Locate the cell with the specified text and output its (X, Y) center coordinate. 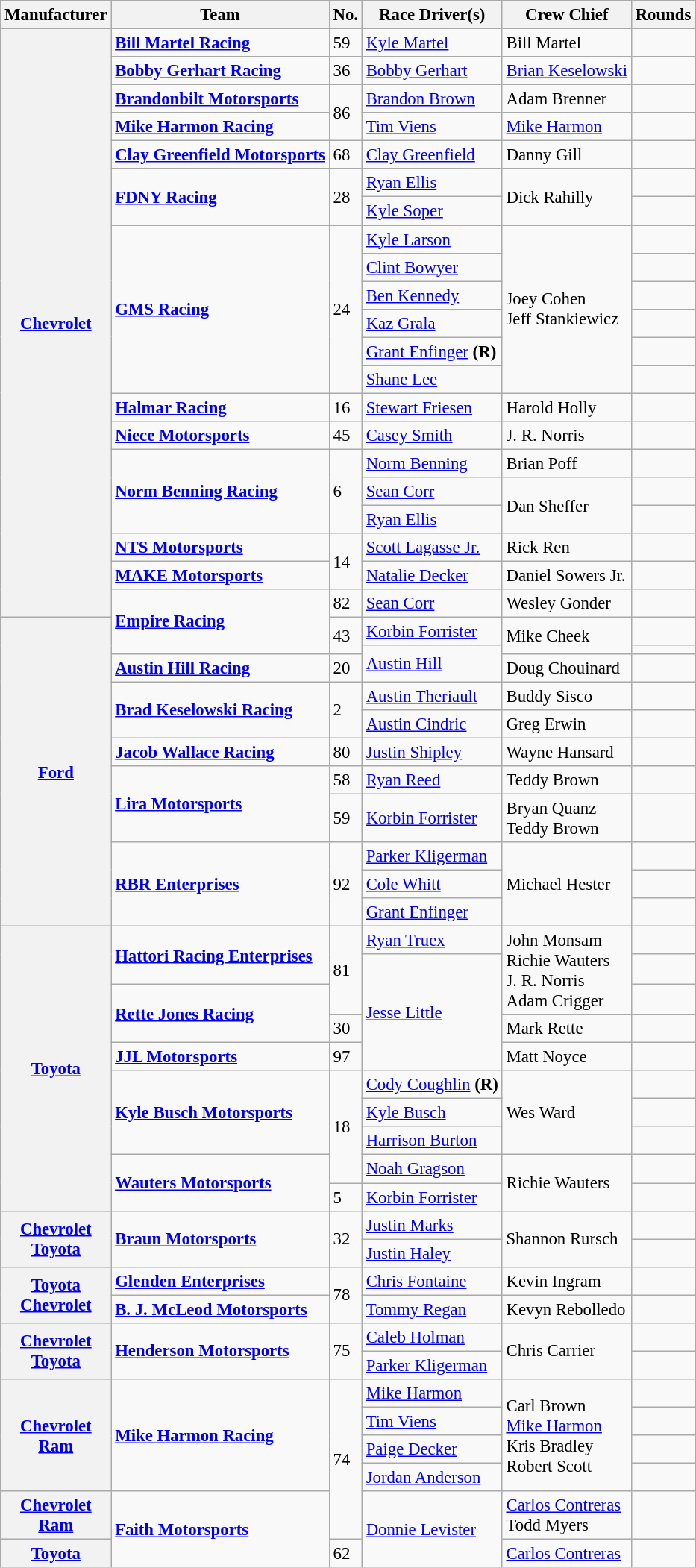
Ryan Reed (432, 780)
75 (345, 1352)
Austin Theriault (432, 696)
Austin Hill (432, 664)
Justin Haley (432, 1253)
58 (345, 780)
Carlos Contreras Todd Myers (567, 1516)
80 (345, 752)
NTS Motorsports (220, 548)
Kaz Grala (432, 323)
Matt Noyce (567, 1057)
20 (345, 668)
Glenden Enterprises (220, 1281)
Clint Bowyer (432, 267)
32 (345, 1238)
Cole Whitt (432, 884)
Brad Keselowski Racing (220, 710)
86 (345, 113)
Buddy Sisco (567, 696)
Wesley Gonder (567, 603)
Team (220, 15)
Mike Cheek (567, 636)
Kyle Martel (432, 43)
Michael Hester (567, 885)
Shannon Rursch (567, 1238)
Stewart Friesen (432, 407)
RBR Enterprises (220, 885)
81 (345, 971)
78 (345, 1295)
Halmar Racing (220, 407)
Harold Holly (567, 407)
Jesse Little (432, 1012)
Daniel Sowers Jr. (567, 576)
Clay Greenfield Motorsports (220, 155)
Norm Benning (432, 463)
Wes Ward (567, 1113)
Richie Wauters (567, 1183)
Grant Enfinger (R) (432, 351)
Race Driver(s) (432, 15)
68 (345, 155)
MAKE Motorsports (220, 576)
Shane Lee (432, 380)
Justin Marks (432, 1225)
82 (345, 603)
Teddy Brown (567, 780)
Toyota Chevrolet (56, 1295)
Austin Hill Racing (220, 668)
Bill Martel Racing (220, 43)
45 (345, 436)
Dan Sheffer (567, 506)
6 (345, 491)
16 (345, 407)
Norm Benning Racing (220, 491)
74 (345, 1459)
Doug Chouinard (567, 668)
5 (345, 1197)
Cody Coughlin (R) (432, 1085)
GMS Racing (220, 310)
Caleb Holman (432, 1337)
Rette Jones Racing (220, 1014)
Kyle Larson (432, 239)
Jordan Anderson (432, 1478)
Brandonbilt Motorsports (220, 99)
36 (345, 71)
62 (345, 1554)
Chris Fontaine (432, 1281)
Mark Rette (567, 1029)
Kyle Busch Motorsports (220, 1113)
Rounds (662, 15)
Henderson Motorsports (220, 1352)
Wayne Hansard (567, 752)
Bill Martel (567, 43)
92 (345, 885)
14 (345, 561)
Carlos Contreras (567, 1554)
97 (345, 1057)
FDNY Racing (220, 197)
Lira Motorsports (220, 804)
Clay Greenfield (432, 155)
Brian Keselowski (567, 71)
Manufacturer (56, 15)
Austin Cindric (432, 724)
Jacob Wallace Racing (220, 752)
JJL Motorsports (220, 1057)
Braun Motorsports (220, 1238)
43 (345, 636)
Niece Motorsports (220, 436)
18 (345, 1126)
Grant Enfinger (432, 912)
Natalie Decker (432, 576)
Kyle Busch (432, 1113)
Joey Cohen Jeff Stankiewicz (567, 310)
Wauters Motorsports (220, 1183)
24 (345, 310)
Hattori Racing Enterprises (220, 956)
Rick Ren (567, 548)
John Monsam Richie Wauters J. R. Norris Adam Crigger (567, 971)
28 (345, 197)
Donnie Levister (432, 1529)
Casey Smith (432, 436)
Kevin Ingram (567, 1281)
Ben Kennedy (432, 295)
Adam Brenner (567, 99)
No. (345, 15)
Paige Decker (432, 1449)
Bryan Quanz Teddy Brown (567, 818)
Danny Gill (567, 155)
Bobby Gerhart Racing (220, 71)
Dick Rahilly (567, 197)
Scott Lagasse Jr. (432, 548)
Tommy Regan (432, 1309)
Kyle Soper (432, 211)
Noah Gragson (432, 1169)
Justin Shipley (432, 752)
Ford (56, 772)
Harrison Burton (432, 1141)
Chevrolet (56, 324)
Faith Motorsports (220, 1529)
Chris Carrier (567, 1352)
Kevyn Rebolledo (567, 1309)
30 (345, 1029)
J. R. Norris (567, 436)
B. J. McLeod Motorsports (220, 1309)
Empire Racing (220, 621)
Brandon Brown (432, 99)
Bobby Gerhart (432, 71)
Brian Poff (567, 463)
Ryan Truex (432, 941)
Carl Brown Mike Harmon Kris Bradley Robert Scott (567, 1435)
Greg Erwin (567, 724)
2 (345, 710)
Crew Chief (567, 15)
